Determine the [X, Y] coordinate at the center of the cell enclosing the given text.  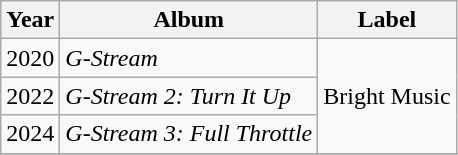
2022 [30, 96]
2024 [30, 134]
Bright Music [387, 96]
G-Stream 2: Turn It Up [189, 96]
G-Stream 3: Full Throttle [189, 134]
Album [189, 20]
2020 [30, 58]
G-Stream [189, 58]
Year [30, 20]
Label [387, 20]
